Return [X, Y] of the center of cell containing provided text 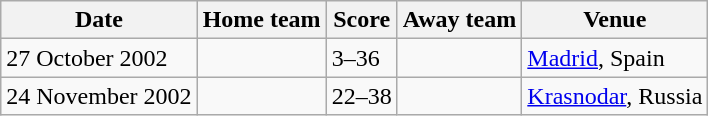
3–36 [362, 58]
Krasnodar, Russia [615, 96]
22–38 [362, 96]
Venue [615, 20]
Home team [262, 20]
Madrid, Spain [615, 58]
Date [99, 20]
24 November 2002 [99, 96]
27 October 2002 [99, 58]
Score [362, 20]
Away team [460, 20]
